Locate the cell with the specified text and output its (X, Y) center coordinate. 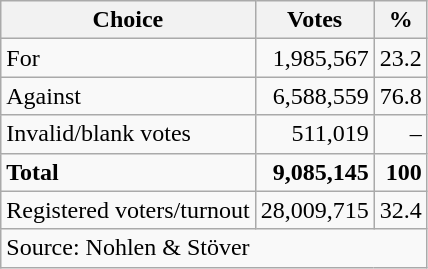
Total (128, 172)
Invalid/blank votes (128, 134)
6,588,559 (314, 96)
Registered voters/turnout (128, 210)
511,019 (314, 134)
100 (400, 172)
Votes (314, 20)
% (400, 20)
1,985,567 (314, 58)
Against (128, 96)
28,009,715 (314, 210)
For (128, 58)
Source: Nohlen & Stöver (214, 248)
23.2 (400, 58)
32.4 (400, 210)
9,085,145 (314, 172)
– (400, 134)
76.8 (400, 96)
Choice (128, 20)
